Return the (X, Y) coordinate for the center point of the cell that contains the specified text.  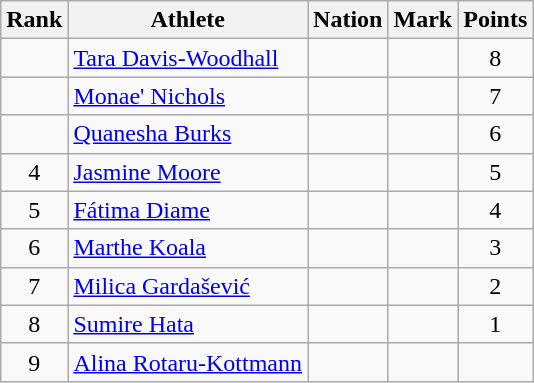
Alina Rotaru-Kottmann (188, 362)
Athlete (188, 20)
Sumire Hata (188, 324)
Jasmine Moore (188, 172)
9 (34, 362)
3 (496, 248)
Quanesha Burks (188, 134)
1 (496, 324)
Tara Davis-Woodhall (188, 58)
Milica Gardašević (188, 286)
Points (496, 20)
Mark (423, 20)
Fátima Diame (188, 210)
Rank (34, 20)
Marthe Koala (188, 248)
Monae' Nichols (188, 96)
2 (496, 286)
Nation (348, 20)
